Scan for the cell matching the given text and deliver its [x, y] coordinate at center. 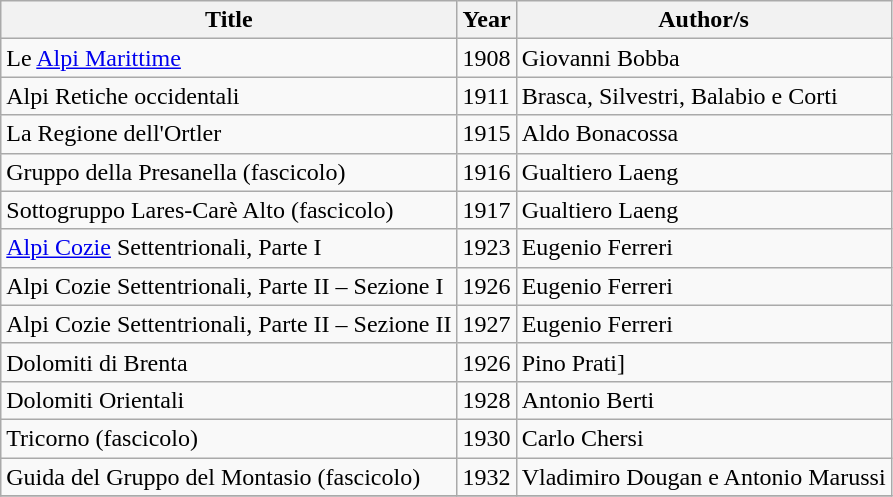
1908 [486, 58]
Alpi Retiche occidentali [229, 96]
1930 [486, 438]
Author/s [704, 20]
1915 [486, 134]
1923 [486, 248]
Alpi Cozie Settentrionali, Parte II – Sezione II [229, 324]
Alpi Cozie Settentrionali, Parte II – Sezione I [229, 286]
Antonio Berti [704, 400]
Vladimiro Dougan e Antonio Marussi [704, 477]
Dolomiti Orientali [229, 400]
1927 [486, 324]
Pino Prati] [704, 362]
1911 [486, 96]
1932 [486, 477]
1928 [486, 400]
Sottogruppo Lares-Carè Alto (fascicolo) [229, 210]
Aldo Bonacossa [704, 134]
Gruppo della Presanella (fascicolo) [229, 172]
Tricorno (fascicolo) [229, 438]
Carlo Chersi [704, 438]
1917 [486, 210]
Brasca, Silvestri, Balabio e Corti [704, 96]
Year [486, 20]
Le Alpi Marittime [229, 58]
Guida del Gruppo del Montasio (fascicolo) [229, 477]
Dolomiti di Brenta [229, 362]
Giovanni Bobba [704, 58]
Alpi Cozie Settentrionali, Parte I [229, 248]
La Regione dell'Ortler [229, 134]
Title [229, 20]
1916 [486, 172]
